Locate the cell with the specified text and output its (x, y) center coordinate. 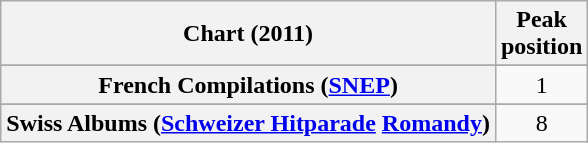
8 (541, 123)
French Compilations (SNEP) (248, 85)
Swiss Albums (Schweizer Hitparade Romandy) (248, 123)
Peakposition (541, 34)
Chart (2011) (248, 34)
1 (541, 85)
